Return the (x, y) coordinate for the center point of the cell that contains the specified text.  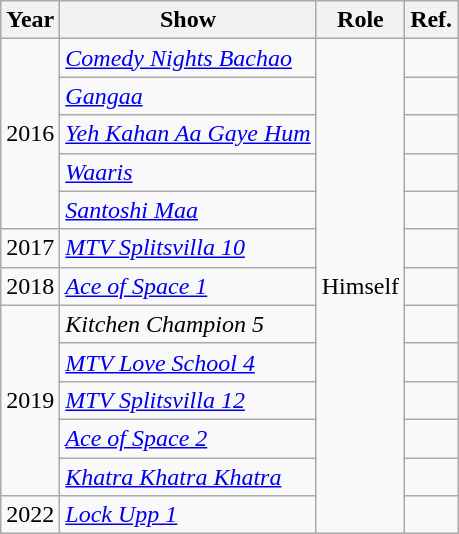
Gangaa (188, 96)
Comedy Nights Bachao (188, 58)
Santoshi Maa (188, 210)
Role (360, 20)
Ace of Space 2 (188, 438)
Khatra Khatra Khatra (188, 477)
Show (188, 20)
Lock Upp 1 (188, 515)
Himself (360, 286)
Waaris (188, 172)
2016 (30, 134)
2019 (30, 400)
MTV Splitsvilla 12 (188, 400)
Year (30, 20)
2018 (30, 286)
Ref. (432, 20)
Kitchen Champion 5 (188, 324)
MTV Splitsvilla 10 (188, 248)
MTV Love School 4 (188, 362)
2022 (30, 515)
Ace of Space 1 (188, 286)
Yeh Kahan Aa Gaye Hum (188, 134)
2017 (30, 248)
